Output the (X, Y) coordinate of the center of the cell containing the given text.  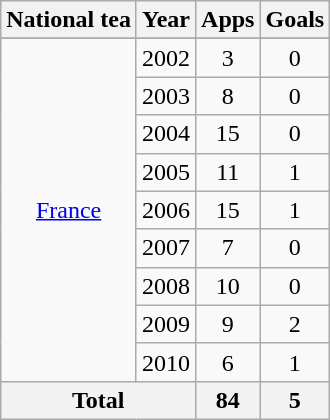
6 (228, 362)
9 (228, 324)
National tea (69, 20)
2007 (166, 248)
France (69, 210)
8 (228, 96)
2003 (166, 96)
Apps (228, 20)
5 (295, 400)
2010 (166, 362)
7 (228, 248)
2002 (166, 58)
84 (228, 400)
2008 (166, 286)
2009 (166, 324)
2004 (166, 134)
11 (228, 172)
Goals (295, 20)
Year (166, 20)
3 (228, 58)
Total (98, 400)
2005 (166, 172)
2006 (166, 210)
10 (228, 286)
2 (295, 324)
